Search for the cell housing the specified text and yield its (X, Y) center coordinate. 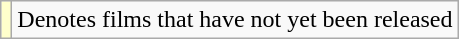
Denotes films that have not yet been released (235, 20)
